Output the [x, y] coordinate of the center of the cell containing the given text.  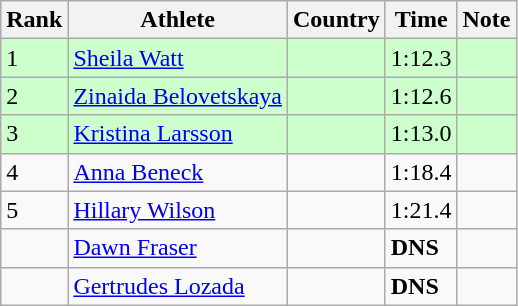
Rank [34, 20]
5 [34, 210]
1:18.4 [421, 172]
Dawn Fraser [178, 248]
1:12.3 [421, 58]
4 [34, 172]
Gertrudes Lozada [178, 286]
1:21.4 [421, 210]
Sheila Watt [178, 58]
Athlete [178, 20]
1 [34, 58]
1:13.0 [421, 134]
Country [337, 20]
Time [421, 20]
Note [486, 20]
Zinaida Belovetskaya [178, 96]
Anna Beneck [178, 172]
1:12.6 [421, 96]
2 [34, 96]
Kristina Larsson [178, 134]
Hillary Wilson [178, 210]
3 [34, 134]
